Output the (x, y) coordinate of the center of the cell containing the given text.  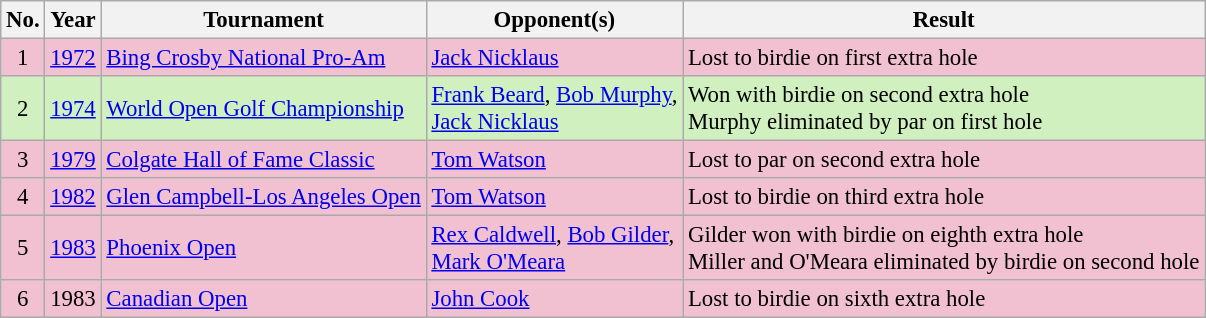
Phoenix Open (264, 248)
Gilder won with birdie on eighth extra holeMiller and O'Meara eliminated by birdie on second hole (944, 248)
Bing Crosby National Pro-Am (264, 58)
1979 (73, 160)
No. (23, 20)
Year (73, 20)
Lost to birdie on first extra hole (944, 58)
3 (23, 160)
Colgate Hall of Fame Classic (264, 160)
Result (944, 20)
Opponent(s) (554, 20)
Jack Nicklaus (554, 58)
Lost to birdie on third extra hole (944, 197)
Lost to par on second extra hole (944, 160)
Glen Campbell-Los Angeles Open (264, 197)
John Cook (554, 299)
1 (23, 58)
4 (23, 197)
Lost to birdie on sixth extra hole (944, 299)
Won with birdie on second extra holeMurphy eliminated by par on first hole (944, 108)
Frank Beard, Bob Murphy, Jack Nicklaus (554, 108)
2 (23, 108)
Rex Caldwell, Bob Gilder, Mark O'Meara (554, 248)
World Open Golf Championship (264, 108)
5 (23, 248)
1982 (73, 197)
6 (23, 299)
1972 (73, 58)
Canadian Open (264, 299)
Tournament (264, 20)
1974 (73, 108)
